For the text-containing cell, return its midpoint in (x, y) coordinate format. 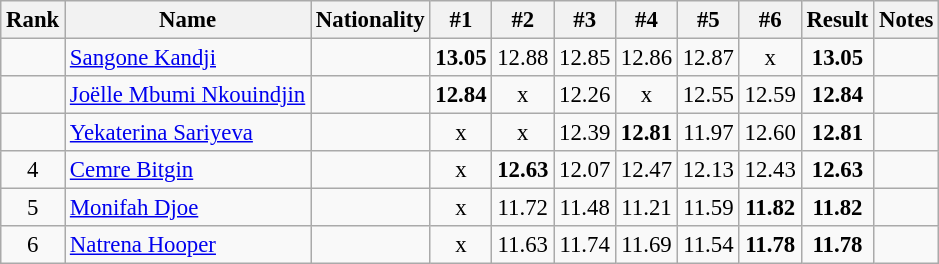
Notes (906, 20)
Result (838, 20)
Natrena Hooper (188, 245)
11.54 (708, 245)
11.59 (708, 208)
#3 (585, 20)
12.43 (770, 170)
11.97 (708, 133)
12.47 (647, 170)
12.07 (585, 170)
11.72 (523, 208)
Rank (33, 20)
#2 (523, 20)
5 (33, 208)
12.87 (708, 58)
12.55 (708, 95)
6 (33, 245)
Name (188, 20)
Monifah Djoe (188, 208)
#1 (461, 20)
12.59 (770, 95)
12.88 (523, 58)
12.39 (585, 133)
Cemre Bitgin (188, 170)
11.63 (523, 245)
12.85 (585, 58)
11.69 (647, 245)
12.26 (585, 95)
Nationality (370, 20)
#4 (647, 20)
Joëlle Mbumi Nkouindjin (188, 95)
12.86 (647, 58)
4 (33, 170)
Sangone Kandji (188, 58)
#5 (708, 20)
11.48 (585, 208)
12.60 (770, 133)
Yekaterina Sariyeva (188, 133)
11.74 (585, 245)
12.13 (708, 170)
11.21 (647, 208)
#6 (770, 20)
